Locate the cell with the specified text and output its (X, Y) center coordinate. 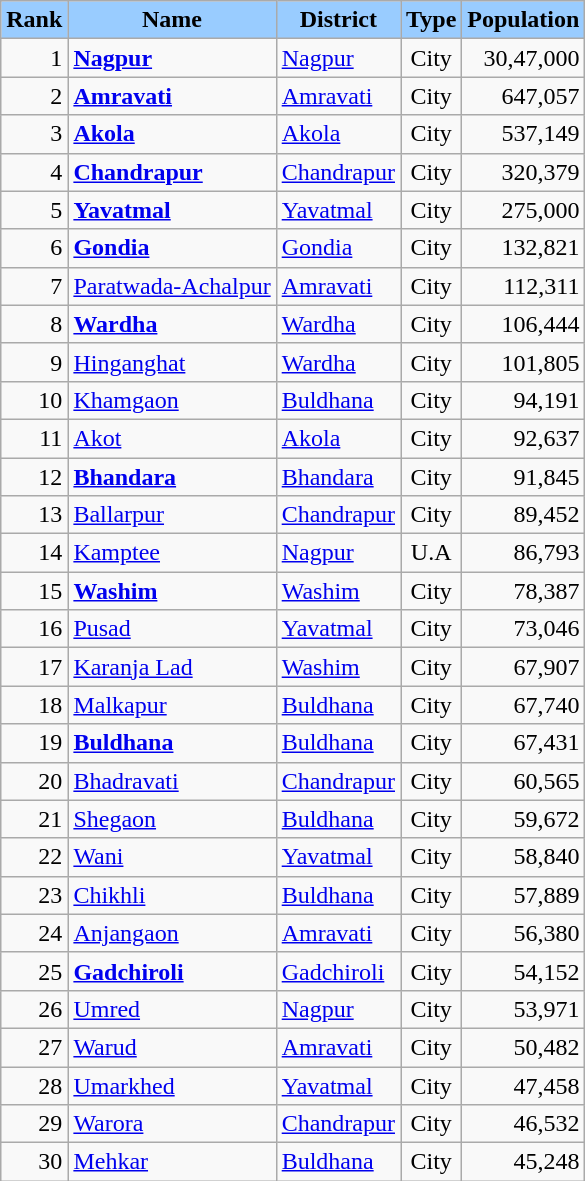
Chikhli (172, 895)
58,840 (524, 857)
Bhadravati (172, 781)
4 (34, 172)
22 (34, 857)
30,47,000 (524, 58)
2 (34, 96)
Pusad (172, 629)
Anjangaon (172, 933)
26 (34, 1009)
10 (34, 400)
6 (34, 248)
U.A (432, 553)
59,672 (524, 819)
67,431 (524, 743)
101,805 (524, 362)
537,149 (524, 134)
92,637 (524, 438)
Name (172, 20)
20 (34, 781)
27 (34, 1047)
3 (34, 134)
29 (34, 1124)
67,907 (524, 667)
Umarkhed (172, 1085)
67,740 (524, 705)
106,444 (524, 324)
73,046 (524, 629)
1 (34, 58)
19 (34, 743)
Hinganghat (172, 362)
45,248 (524, 1162)
Warora (172, 1124)
53,971 (524, 1009)
132,821 (524, 248)
18 (34, 705)
11 (34, 438)
86,793 (524, 553)
Wani (172, 857)
56,380 (524, 933)
60,565 (524, 781)
Karanja Lad (172, 667)
14 (34, 553)
Khamgaon (172, 400)
5 (34, 210)
57,889 (524, 895)
Umred (172, 1009)
12 (34, 477)
46,532 (524, 1124)
7 (34, 286)
30 (34, 1162)
15 (34, 591)
94,191 (524, 400)
Malkapur (172, 705)
54,152 (524, 971)
89,452 (524, 515)
24 (34, 933)
28 (34, 1085)
23 (34, 895)
647,057 (524, 96)
Kamptee (172, 553)
13 (34, 515)
District (338, 20)
17 (34, 667)
50,482 (524, 1047)
21 (34, 819)
Paratwada-Achalpur (172, 286)
Type (432, 20)
9 (34, 362)
Mehkar (172, 1162)
91,845 (524, 477)
78,387 (524, 591)
Rank (34, 20)
Population (524, 20)
Ballarpur (172, 515)
112,311 (524, 286)
8 (34, 324)
25 (34, 971)
Warud (172, 1047)
Shegaon (172, 819)
275,000 (524, 210)
320,379 (524, 172)
Akot (172, 438)
16 (34, 629)
47,458 (524, 1085)
